Extract the [x, y] coordinate from the center of the cell holding the provided text.  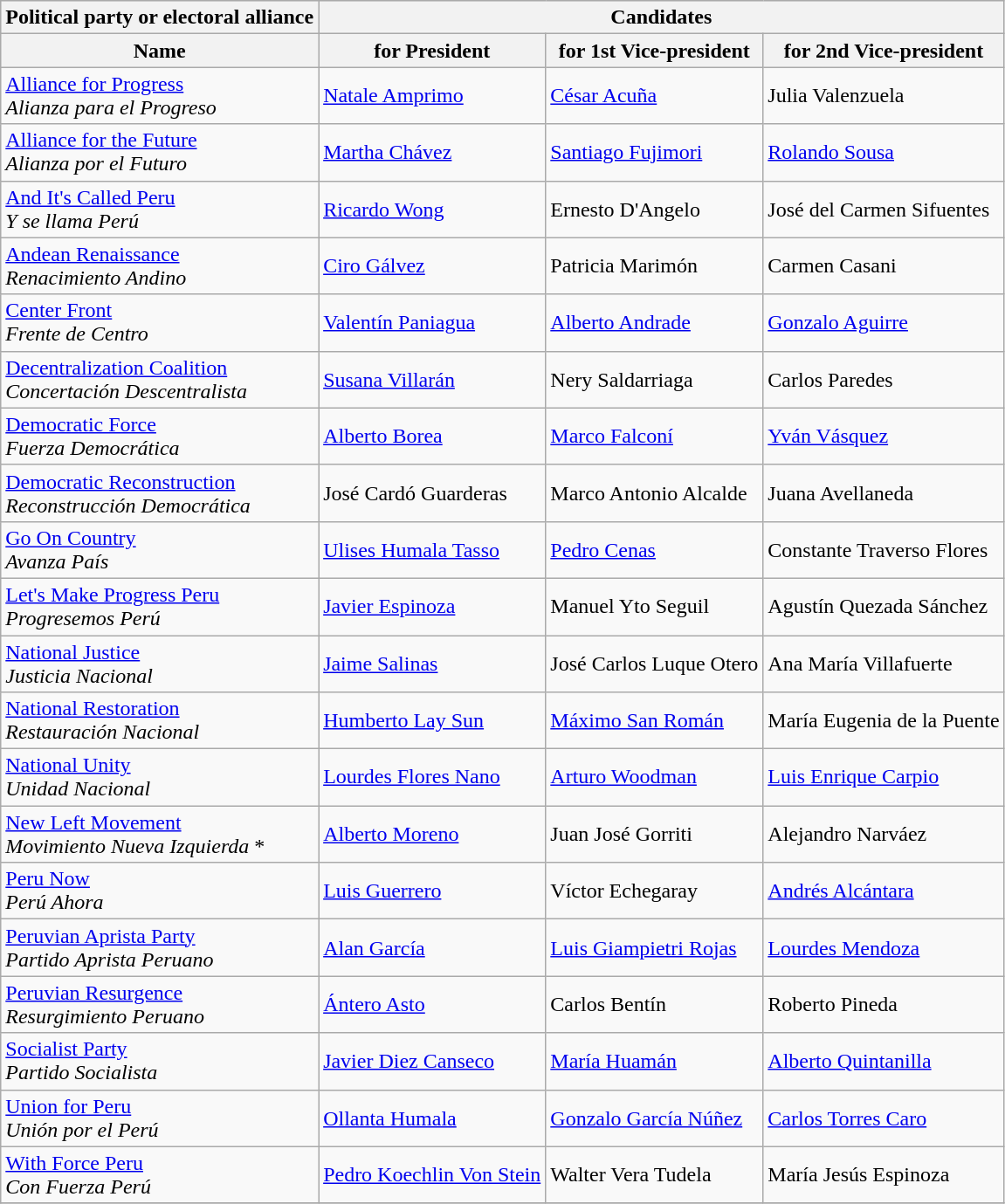
Jaime Salinas [432, 664]
Alberto Quintanilla [884, 1062]
Gonzalo Aguirre [884, 323]
Peruvian ResurgenceResurgimiento Peruano [160, 1004]
Marco Antonio Alcalde [655, 492]
Democratic ReconstructionReconstrucción Democrática [160, 492]
Peruvian Aprista PartyPartido Aprista Peruano [160, 948]
With Force PeruCon Fuerza Perú [160, 1175]
José Carlos Luque Otero [655, 664]
for 2nd Vice-president [884, 51]
Alejandro Narváez [884, 835]
Ana María Villafuerte [884, 664]
National UnityUnidad Nacional [160, 777]
Andean RenaissanceRenacimiento Andino [160, 265]
César Acuña [655, 96]
Gonzalo García Núñez [655, 1118]
Political party or electoral alliance [160, 17]
Ricardo Wong [432, 210]
Candidates [662, 17]
José Cardó Guarderas [432, 492]
Pedro Cenas [655, 550]
And It's Called PeruY se llama Perú [160, 210]
Alberto Andrade [655, 323]
National RestorationRestauración Nacional [160, 721]
Name [160, 51]
Go On CountryAvanza País [160, 550]
José del Carmen Sifuentes [884, 210]
Víctor Echegaray [655, 891]
Manuel Yto Seguil [655, 606]
Ollanta Humala [432, 1118]
Rolando Sousa [884, 152]
Juana Avellaneda [884, 492]
for 1st Vice-president [655, 51]
Juan José Gorriti [655, 835]
Javier Diez Canseco [432, 1062]
María Eugenia de la Puente [884, 721]
Ernesto D'Angelo [655, 210]
Nery Saldarriaga [655, 379]
Peru NowPerú Ahora [160, 891]
Roberto Pineda [884, 1004]
Alberto Borea [432, 437]
Union for PeruUnión por el Perú [160, 1118]
Pedro Koechlin Von Stein [432, 1175]
Natale Amprimo [432, 96]
New Left MovementMovimiento Nueva Izquierda * [160, 835]
Lourdes Flores Nano [432, 777]
Carlos Paredes [884, 379]
Socialist PartyPartido Socialista [160, 1062]
Alberto Moreno [432, 835]
Luis Guerrero [432, 891]
Center FrontFrente de Centro [160, 323]
Ulises Humala Tasso [432, 550]
Walter Vera Tudela [655, 1175]
Decentralization CoalitionConcertación Descentralista [160, 379]
Valentín Paniagua [432, 323]
Martha Chávez [432, 152]
Alan García [432, 948]
Luis Giampietri Rojas [655, 948]
Carlos Bentín [655, 1004]
Carmen Casani [884, 265]
Humberto Lay Sun [432, 721]
María Jesús Espinoza [884, 1175]
National JusticeJusticia Nacional [160, 664]
Alliance for ProgressAlianza para el Progreso [160, 96]
Marco Falconí [655, 437]
Alliance for the FutureAlianza por el Futuro [160, 152]
Democratic ForceFuerza Democrática [160, 437]
Constante Traverso Flores [884, 550]
Luis Enrique Carpio [884, 777]
Lourdes Mendoza [884, 948]
Máximo San Román [655, 721]
Julia Valenzuela [884, 96]
Andrés Alcántara [884, 891]
Ciro Gálvez [432, 265]
for President [432, 51]
Let's Make Progress PeruProgresemos Perú [160, 606]
Ántero Asto [432, 1004]
Yván Vásquez [884, 437]
María Huamán [655, 1062]
Agustín Quezada Sánchez [884, 606]
Arturo Woodman [655, 777]
Carlos Torres Caro [884, 1118]
Javier Espinoza [432, 606]
Susana Villarán [432, 379]
Santiago Fujimori [655, 152]
Patricia Marimón [655, 265]
